Scan for the cell matching the given text and deliver its [X, Y] coordinate at center. 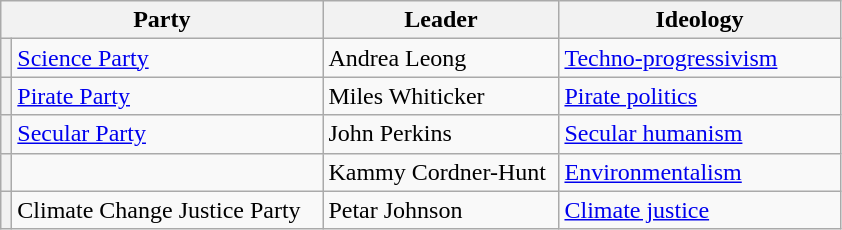
Environmentalism [700, 172]
Petar Johnson [441, 210]
Party [162, 20]
Leader [441, 20]
Secular Party [168, 134]
Andrea Leong [441, 58]
Climate justice [700, 210]
Secular humanism [700, 134]
Miles Whiticker [441, 96]
Climate Change Justice Party [168, 210]
John Perkins [441, 134]
Kammy Cordner-Hunt [441, 172]
Techno-progressivism [700, 58]
Pirate politics [700, 96]
Ideology [700, 20]
Pirate Party [168, 96]
Science Party [168, 58]
